Scan for the cell matching the given text and deliver its (x, y) coordinate at center. 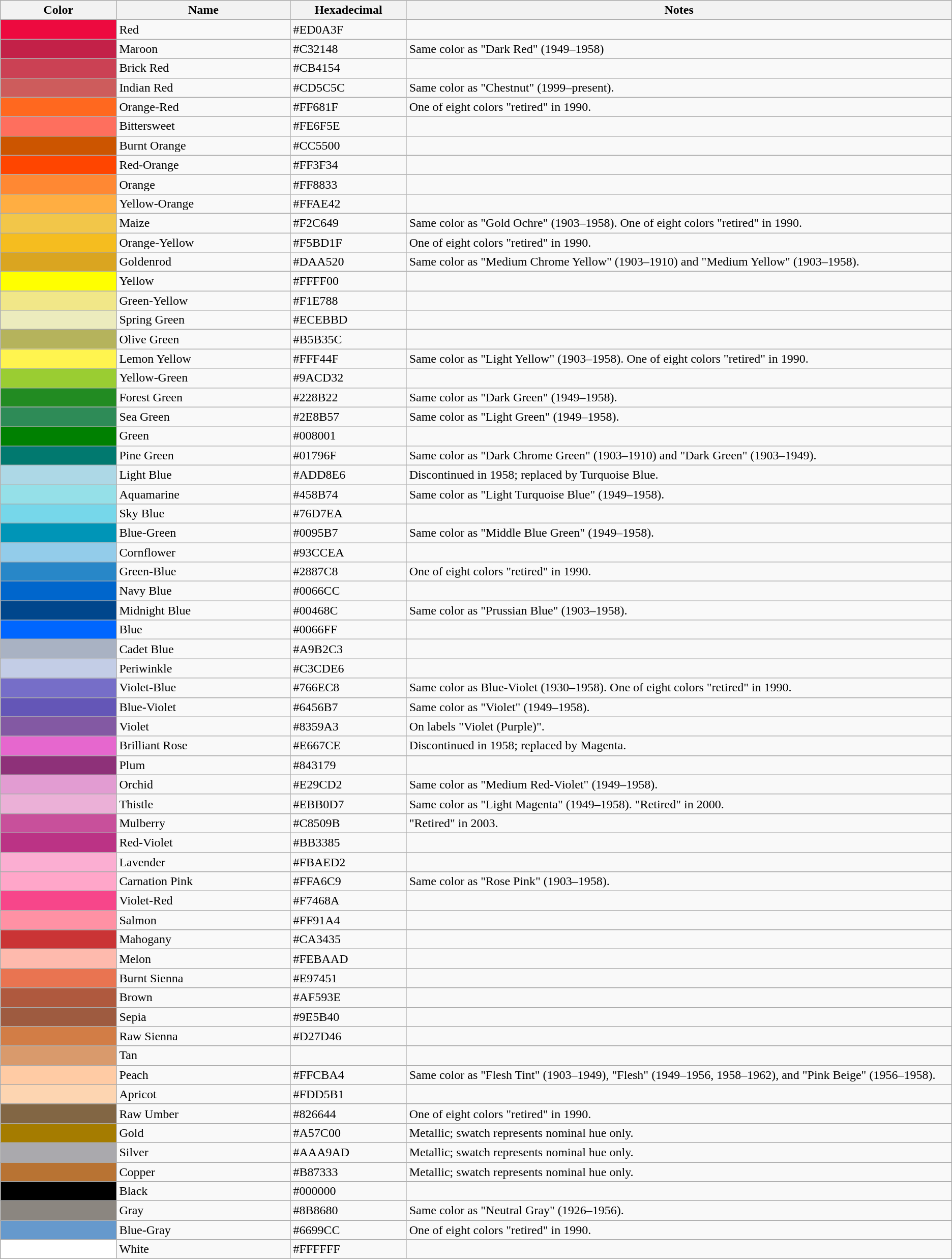
#F1E788 (348, 301)
#E667CE (348, 746)
Olive Green (203, 339)
#FFFF00 (348, 281)
#00468C (348, 610)
Same color as "Medium Chrome Yellow" (1903–1910) and "Medium Yellow" (1903–1958). (679, 262)
#B5B35C (348, 339)
Sea Green (203, 417)
Gray (203, 1211)
#CB4154 (348, 68)
#01796F (348, 455)
Spring Green (203, 320)
Lemon Yellow (203, 359)
#F7468A (348, 901)
#E97451 (348, 978)
#228B22 (348, 397)
Cadet Blue (203, 649)
Maize (203, 223)
"Retired" in 2003. (679, 823)
Same color as Blue-Violet (1930–1958). One of eight colors "retired" in 1990. (679, 688)
Silver (203, 1152)
Brick Red (203, 68)
#ED0A3F (348, 30)
Blue-Gray (203, 1230)
#FFAE42 (348, 203)
Midnight Blue (203, 610)
Indian Red (203, 87)
Red (203, 30)
White (203, 1249)
#76D7EA (348, 513)
Copper (203, 1172)
Same color as "Middle Blue Green" (1949–1958). (679, 533)
#EBB0D7 (348, 804)
Violet (203, 726)
#843179 (348, 765)
#8359A3 (348, 726)
#766EC8 (348, 688)
#0066CC (348, 591)
Same color as "Violet" (1949–1958). (679, 707)
Raw Umber (203, 1114)
Hexadecimal (348, 10)
Mahogany (203, 940)
#ECEBBD (348, 320)
Same color as "Light Green" (1949–1958). (679, 417)
Same color as "Chestnut" (1999–present). (679, 87)
#826644 (348, 1114)
Navy Blue (203, 591)
Same color as "Dark Red" (1949–1958) (679, 49)
Forest Green (203, 397)
Blue (203, 630)
Maroon (203, 49)
Same color as "Light Turquoise Blue" (1949–1958). (679, 494)
Name (203, 10)
#458B74 (348, 494)
Salmon (203, 920)
Same color as "Medium Red-Violet" (1949–1958). (679, 784)
Blue-Violet (203, 707)
Red-Orange (203, 165)
On labels "Violet (Purple)". (679, 726)
#CA3435 (348, 940)
Same color as "Rose Pink" (1903–1958). (679, 882)
#ADD8E6 (348, 475)
#2887C8 (348, 572)
#000000 (348, 1191)
Discontinued in 1958; replaced by Magenta. (679, 746)
Notes (679, 10)
#0095B7 (348, 533)
#B87333 (348, 1172)
#FBAED2 (348, 862)
Bittersweet (203, 126)
Violet-Blue (203, 688)
Orange-Red (203, 107)
Burnt Sienna (203, 978)
Plum (203, 765)
#A57C00 (348, 1133)
Cornflower (203, 552)
Light Blue (203, 475)
#BB3385 (348, 842)
Carnation Pink (203, 882)
Brilliant Rose (203, 746)
Orange (203, 184)
Red-Violet (203, 842)
#AAA9AD (348, 1152)
Yellow-Orange (203, 203)
Orange-Yellow (203, 243)
Black (203, 1191)
Gold (203, 1133)
Same color as "Neutral Gray" (1926–1956). (679, 1211)
#6699CC (348, 1230)
Goldenrod (203, 262)
Periwinkle (203, 668)
Same color as "Prussian Blue" (1903–1958). (679, 610)
#F5BD1F (348, 243)
#FE6F5E (348, 126)
#6456B7 (348, 707)
Thistle (203, 804)
#C32148 (348, 49)
#FDD5B1 (348, 1094)
Same color as "Light Yellow" (1903–1958). One of eight colors "retired" in 1990. (679, 359)
Color (58, 10)
Peach (203, 1075)
#93CCEA (348, 552)
Lavender (203, 862)
Mulberry (203, 823)
Same color as "Flesh Tint" (1903–1949), "Flesh" (1949–1956, 1958–1962), and "Pink Beige" (1956–1958). (679, 1075)
#CC5500 (348, 145)
Yellow (203, 281)
#008001 (348, 436)
#DAA520 (348, 262)
#9E5B40 (348, 1017)
#FEBAAD (348, 959)
#FF8833 (348, 184)
#FFA6C9 (348, 882)
Same color as "Light Magenta" (1949–1958). "Retired" in 2000. (679, 804)
Melon (203, 959)
Orchid (203, 784)
Apricot (203, 1094)
Green-Yellow (203, 301)
Violet-Red (203, 901)
#A9B2C3 (348, 649)
Green (203, 436)
Brown (203, 998)
Blue-Green (203, 533)
#C8509B (348, 823)
#AF593E (348, 998)
Same color as "Gold Ochre" (1903–1958). One of eight colors "retired" in 1990. (679, 223)
#2E8B57 (348, 417)
Raw Sienna (203, 1036)
Discontinued in 1958; replaced by Turquoise Blue. (679, 475)
Tan (203, 1056)
#FF681F (348, 107)
#CD5C5C (348, 87)
#9ACD32 (348, 378)
#E29CD2 (348, 784)
#FF91A4 (348, 920)
Burnt Orange (203, 145)
Pine Green (203, 455)
Same color as "Dark Green" (1949–1958). (679, 397)
#D27D46 (348, 1036)
#FFCBA4 (348, 1075)
Green-Blue (203, 572)
Same color as "Dark Chrome Green" (1903–1910) and "Dark Green" (1903–1949). (679, 455)
#0066FF (348, 630)
Yellow-Green (203, 378)
#F2C649 (348, 223)
#C3CDE6 (348, 668)
#FFFFFF (348, 1249)
#FF3F34 (348, 165)
Aquamarine (203, 494)
#8B8680 (348, 1211)
Sky Blue (203, 513)
#FFF44F (348, 359)
Sepia (203, 1017)
